Extract the [x, y] coordinate from the center of the cell holding the provided text.  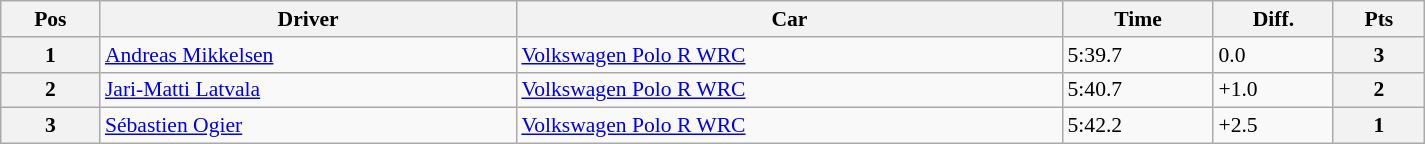
Jari-Matti Latvala [308, 90]
+2.5 [1273, 126]
5:39.7 [1138, 55]
Pos [50, 19]
Driver [308, 19]
Car [789, 19]
5:42.2 [1138, 126]
Sébastien Ogier [308, 126]
+1.0 [1273, 90]
0.0 [1273, 55]
Andreas Mikkelsen [308, 55]
Time [1138, 19]
5:40.7 [1138, 90]
Pts [1378, 19]
Diff. [1273, 19]
